Determine the (X, Y) coordinate at the center of the cell enclosing the given text.  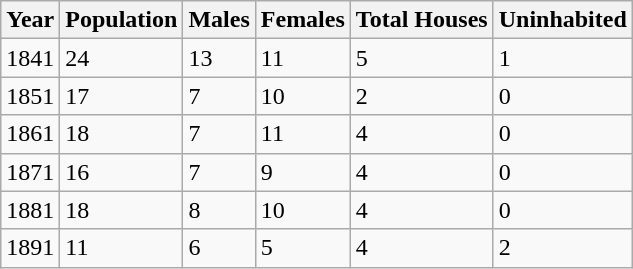
1881 (30, 210)
Total Houses (422, 20)
8 (219, 210)
Year (30, 20)
Uninhabited (562, 20)
1841 (30, 58)
6 (219, 248)
1861 (30, 134)
Females (302, 20)
24 (122, 58)
1851 (30, 96)
13 (219, 58)
16 (122, 172)
9 (302, 172)
Population (122, 20)
1891 (30, 248)
17 (122, 96)
1 (562, 58)
Males (219, 20)
1871 (30, 172)
